Determine the (X, Y) coordinate at the center of the cell enclosing the given text.  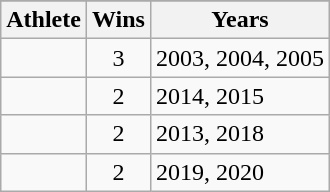
2003, 2004, 2005 (240, 58)
3 (118, 58)
2014, 2015 (240, 96)
2019, 2020 (240, 172)
Wins (118, 20)
2013, 2018 (240, 134)
Athlete (44, 20)
Years (240, 20)
